Return [x, y] of the center of cell containing provided text 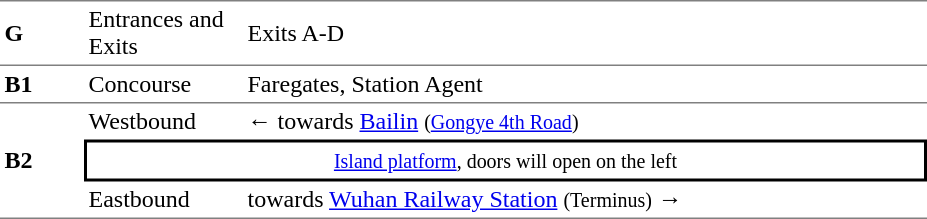
G [42, 32]
Entrances and Exits [164, 32]
B1 [42, 83]
← towards Bailin (Gongye 4th Road) [585, 121]
Concourse [164, 83]
Faregates, Station Agent [585, 83]
B2 [42, 160]
Westbound [164, 121]
Island platform, doors will open on the left [506, 161]
Exits A-D [585, 32]
